Identify which cell holds the provided text, then report its [x, y] central coordinate. 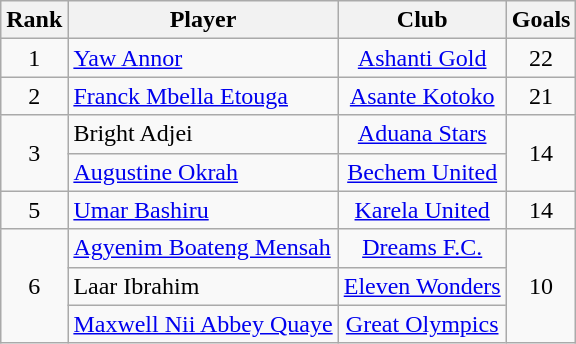
Rank [34, 20]
Umar Bashiru [203, 210]
Bright Adjei [203, 134]
10 [541, 286]
Karela United [422, 210]
Club [422, 20]
Bechem United [422, 172]
Yaw Annor [203, 58]
5 [34, 210]
6 [34, 286]
21 [541, 96]
Goals [541, 20]
Dreams F.C. [422, 248]
2 [34, 96]
3 [34, 153]
22 [541, 58]
1 [34, 58]
Aduana Stars [422, 134]
Augustine Okrah [203, 172]
Franck Mbella Etouga [203, 96]
Laar Ibrahim [203, 286]
Great Olympics [422, 324]
Eleven Wonders [422, 286]
Asante Kotoko [422, 96]
Ashanti Gold [422, 58]
Agyenim Boateng Mensah [203, 248]
Maxwell Nii Abbey Quaye [203, 324]
Player [203, 20]
